From the cell containing the given text, extract its center point as (x, y) coordinate. 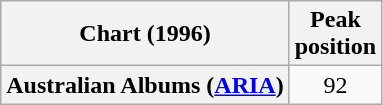
Peakposition (335, 34)
92 (335, 85)
Australian Albums (ARIA) (145, 85)
Chart (1996) (145, 34)
